Scan for the cell matching the given text and deliver its (x, y) coordinate at center. 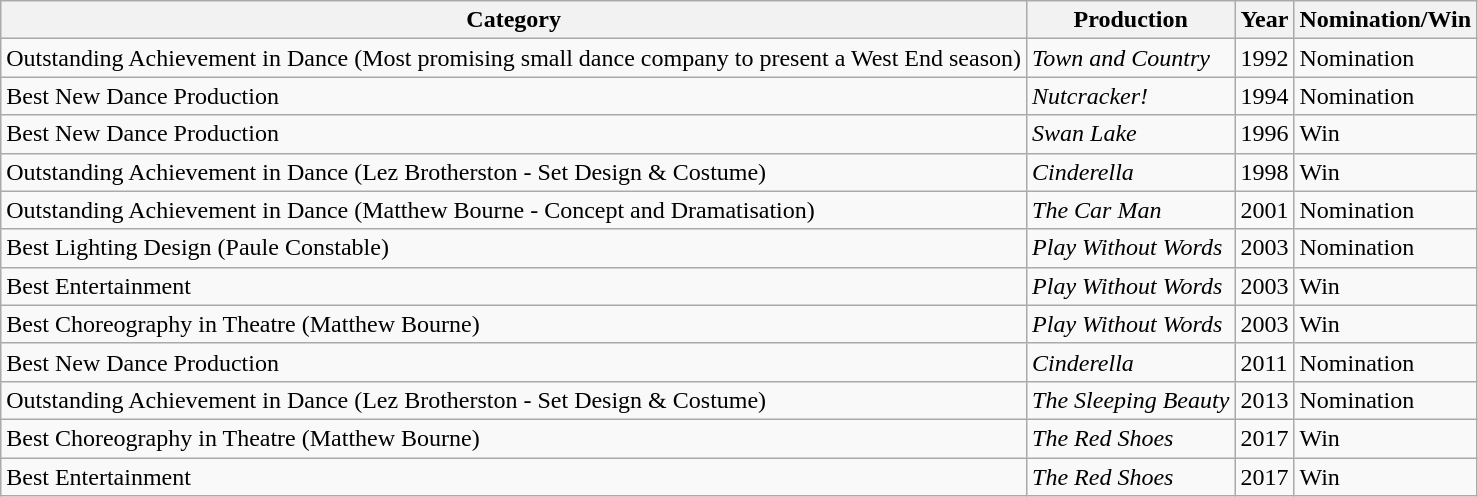
Nomination/Win (1386, 20)
Town and Country (1131, 58)
Production (1131, 20)
The Car Man (1131, 210)
Best Lighting Design (Paule Constable) (514, 248)
Category (514, 20)
1992 (1264, 58)
Outstanding Achievement in Dance (Matthew Bourne - Concept and Dramatisation) (514, 210)
The Sleeping Beauty (1131, 400)
Swan Lake (1131, 134)
2011 (1264, 362)
Nutcracker! (1131, 96)
Year (1264, 20)
Outstanding Achievement in Dance (Most promising small dance company to present a West End season) (514, 58)
1994 (1264, 96)
2013 (1264, 400)
2001 (1264, 210)
1996 (1264, 134)
1998 (1264, 172)
